For the text-containing cell, return its midpoint in (X, Y) coordinate format. 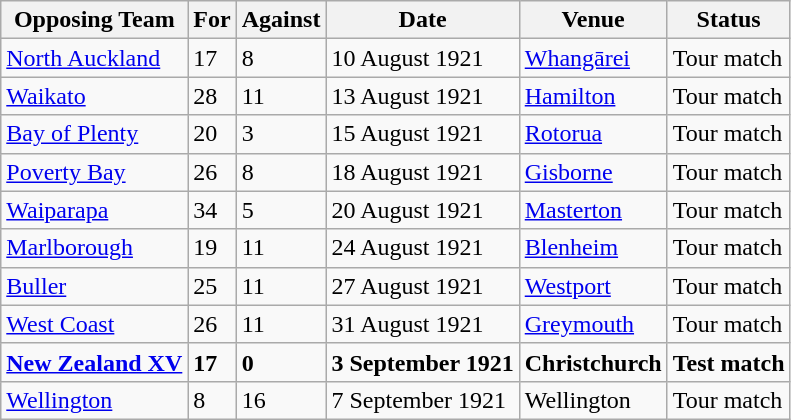
Date (422, 20)
10 August 1921 (422, 58)
Waiparapa (94, 210)
19 (212, 248)
Buller (94, 286)
Whangārei (593, 58)
28 (212, 96)
Poverty Bay (94, 172)
16 (281, 400)
34 (212, 210)
15 August 1921 (422, 134)
0 (281, 362)
24 August 1921 (422, 248)
20 (212, 134)
25 (212, 286)
Rotorua (593, 134)
3 September 1921 (422, 362)
20 August 1921 (422, 210)
5 (281, 210)
Marlborough (94, 248)
Waikato (94, 96)
Bay of Plenty (94, 134)
Against (281, 20)
North Auckland (94, 58)
Gisborne (593, 172)
West Coast (94, 324)
27 August 1921 (422, 286)
New Zealand XV (94, 362)
18 August 1921 (422, 172)
Opposing Team (94, 20)
Westport (593, 286)
Hamilton (593, 96)
Masterton (593, 210)
Christchurch (593, 362)
Test match (728, 362)
For (212, 20)
31 August 1921 (422, 324)
7 September 1921 (422, 400)
Status (728, 20)
Greymouth (593, 324)
3 (281, 134)
13 August 1921 (422, 96)
Blenheim (593, 248)
Venue (593, 20)
